Capture the cell that displays the provided text and extract its (X, Y) central coordinate. 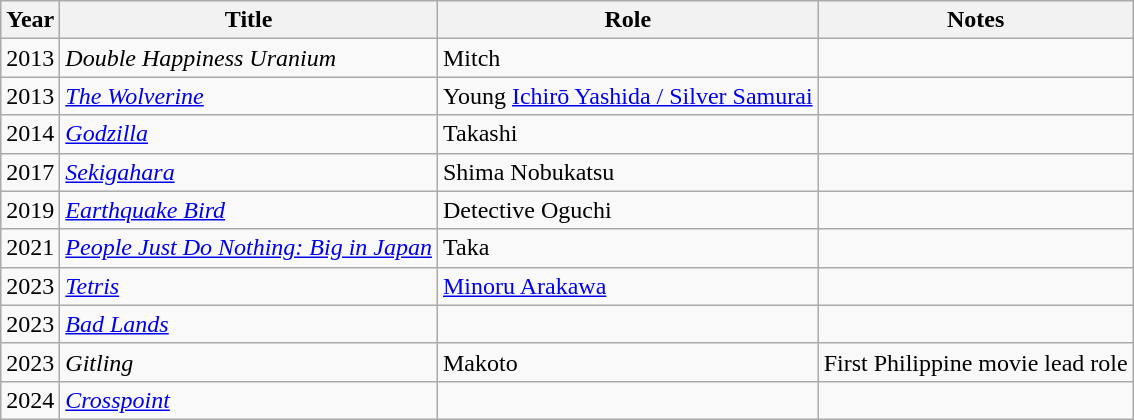
Earthquake Bird (249, 210)
Shima Nobukatsu (628, 172)
Role (628, 20)
Notes (976, 20)
The Wolverine (249, 96)
Double Happiness Uranium (249, 58)
Godzilla (249, 134)
2019 (30, 210)
Takashi (628, 134)
2024 (30, 400)
Gitling (249, 362)
Detective Oguchi (628, 210)
Title (249, 20)
2021 (30, 248)
Young Ichirō Yashida / Silver Samurai (628, 96)
Taka (628, 248)
Minoru Arakawa (628, 286)
Makoto (628, 362)
Tetris (249, 286)
Year (30, 20)
Bad Lands (249, 324)
2017 (30, 172)
2014 (30, 134)
First Philippine movie lead role (976, 362)
People Just Do Nothing: Big in Japan (249, 248)
Sekigahara (249, 172)
Crosspoint (249, 400)
Mitch (628, 58)
